Provide the (X, Y) coordinate of the cell's center where the given text is located.  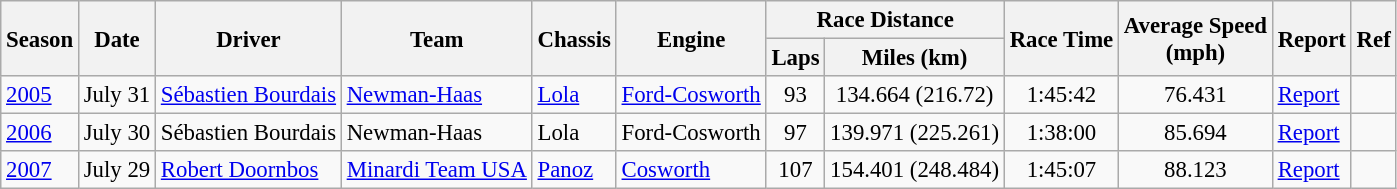
Ref (1374, 38)
Robert Doornbos (249, 170)
2007 (40, 170)
139.971 (225.261) (915, 133)
Chassis (574, 38)
2006 (40, 133)
134.664 (216.72) (915, 95)
1:45:07 (1061, 170)
Cosworth (691, 170)
107 (796, 170)
July 30 (116, 133)
Race Time (1061, 38)
1:38:00 (1061, 133)
Driver (249, 38)
Season (40, 38)
Team (436, 38)
2005 (40, 95)
Panoz (574, 170)
Engine (691, 38)
Minardi Team USA (436, 170)
154.401 (248.484) (915, 170)
Race Distance (885, 20)
97 (796, 133)
1:45:42 (1061, 95)
July 31 (116, 95)
93 (796, 95)
Date (116, 38)
76.431 (1196, 95)
Miles (km) (915, 58)
Average Speed(mph) (1196, 38)
88.123 (1196, 170)
85.694 (1196, 133)
July 29 (116, 170)
Laps (796, 58)
